Provide the [X, Y] coordinate of the cell's center where the given text is located.  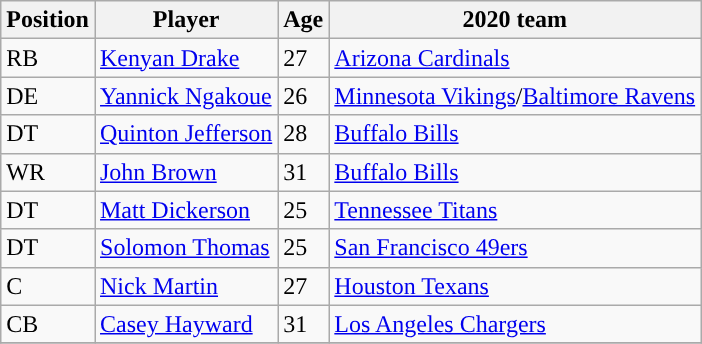
Nick Martin [186, 286]
Yannick Ngakoue [186, 96]
Los Angeles Chargers [515, 324]
Arizona Cardinals [515, 58]
Casey Hayward [186, 324]
C [48, 286]
2020 team [515, 20]
Age [304, 20]
Tennessee Titans [515, 210]
26 [304, 96]
Minnesota Vikings/Baltimore Ravens [515, 96]
DE [48, 96]
Kenyan Drake [186, 58]
Matt Dickerson [186, 210]
28 [304, 134]
WR [48, 172]
CB [48, 324]
John Brown [186, 172]
Position [48, 20]
Houston Texans [515, 286]
Player [186, 20]
RB [48, 58]
Solomon Thomas [186, 248]
Quinton Jefferson [186, 134]
San Francisco 49ers [515, 248]
